Scan for the cell matching the given text and deliver its [X, Y] coordinate at center. 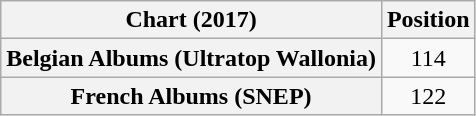
114 [428, 58]
French Albums (SNEP) [192, 96]
Chart (2017) [192, 20]
122 [428, 96]
Position [428, 20]
Belgian Albums (Ultratop Wallonia) [192, 58]
